Capture the cell that displays the provided text and extract its (x, y) central coordinate. 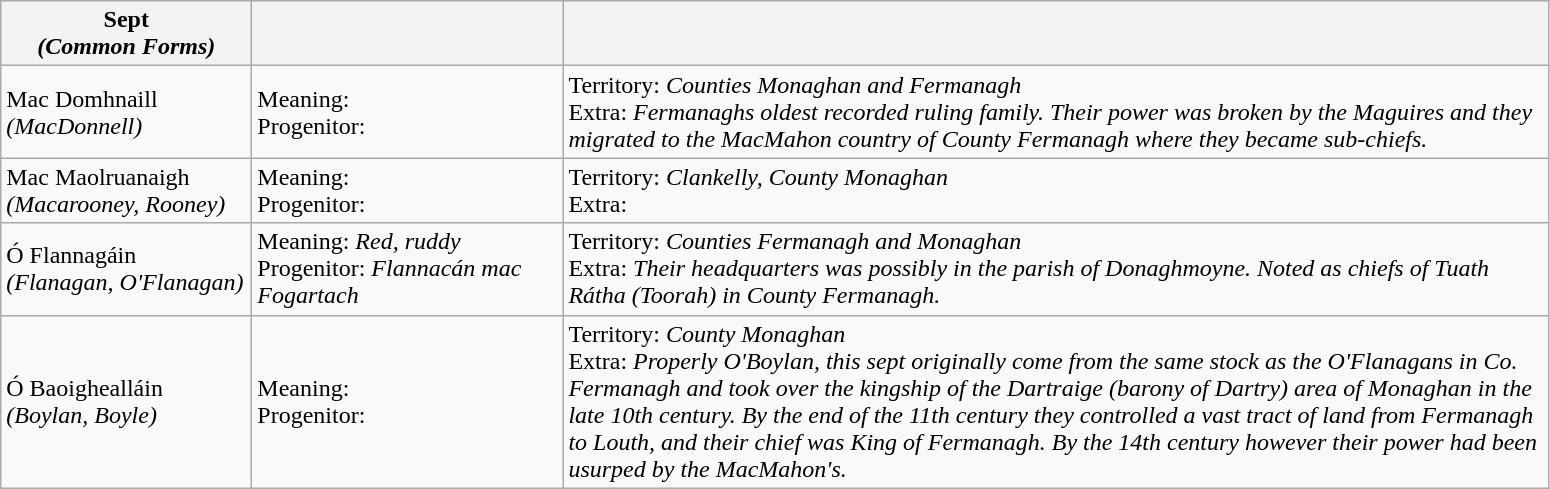
Mac Maolruanaigh(Macarooney, Rooney) (126, 190)
Territory: Clankelly, County MonaghanExtra: (1056, 190)
Ó Flannagáin(Flanagan, O'Flanagan) (126, 269)
Meaning: Red, ruddyProgenitor: Flannacán mac Fogartach (408, 269)
Ó Baoighealláin(Boylan, Boyle) (126, 402)
Sept(Common Forms) (126, 34)
Mac Domhnaill(MacDonnell) (126, 112)
